Provide the [x, y] coordinate of the cell's center where the given text is located.  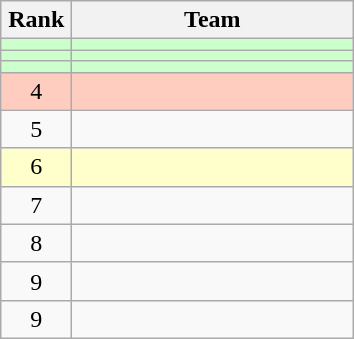
4 [36, 91]
7 [36, 205]
6 [36, 167]
5 [36, 129]
Rank [36, 20]
8 [36, 243]
Team [212, 20]
